Return [X, Y] of the center of cell containing provided text 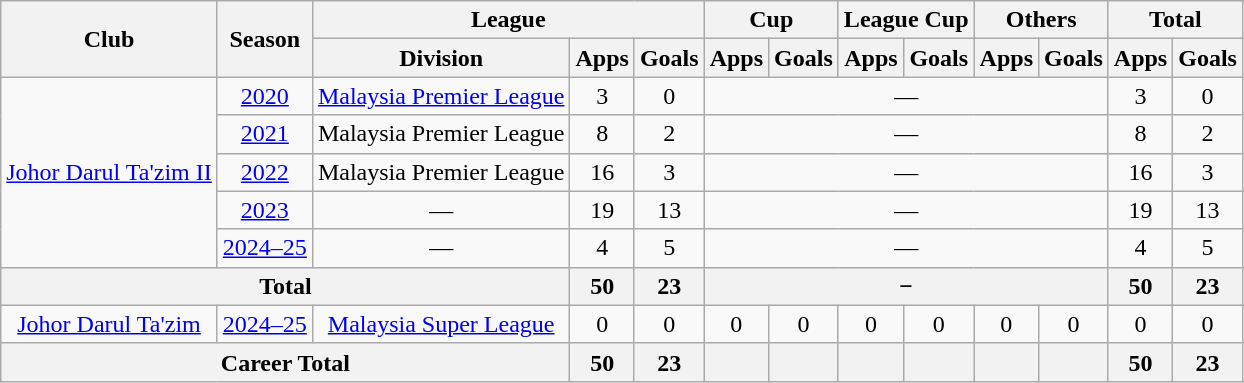
2021 [264, 134]
Cup [771, 20]
Career Total [286, 362]
Malaysia Super League [441, 324]
Club [110, 39]
Division [441, 58]
Johor Darul Ta'zim [110, 324]
League Cup [906, 20]
− [906, 286]
Johor Darul Ta'zim II [110, 172]
2022 [264, 172]
Others [1041, 20]
2023 [264, 210]
Season [264, 39]
2020 [264, 96]
League [508, 20]
